Find where the given text appears and provide that cell's center as [X, Y] coordinate. 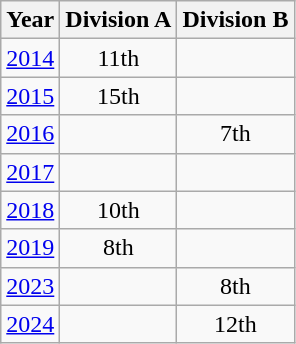
2016 [30, 134]
2015 [30, 96]
12th [236, 324]
2018 [30, 210]
2023 [30, 286]
2019 [30, 248]
2014 [30, 58]
10th [118, 210]
15th [118, 96]
Division A [118, 20]
Division B [236, 20]
2017 [30, 172]
7th [236, 134]
2024 [30, 324]
11th [118, 58]
Year [30, 20]
